Return (x, y) of the center of cell containing provided text 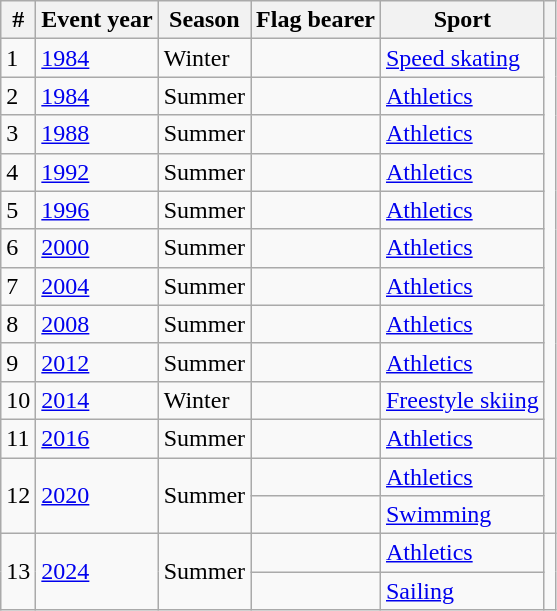
1992 (97, 172)
Swimming (462, 515)
2 (18, 96)
2024 (97, 572)
8 (18, 324)
Season (204, 20)
1988 (97, 134)
4 (18, 172)
11 (18, 438)
7 (18, 286)
3 (18, 134)
10 (18, 400)
Sport (462, 20)
# (18, 20)
2016 (97, 438)
5 (18, 210)
Event year (97, 20)
2008 (97, 324)
1996 (97, 210)
2014 (97, 400)
13 (18, 572)
2020 (97, 496)
9 (18, 362)
2000 (97, 248)
2004 (97, 286)
Sailing (462, 591)
2012 (97, 362)
Speed skating (462, 58)
Freestyle skiing (462, 400)
Flag bearer (316, 20)
6 (18, 248)
12 (18, 496)
1 (18, 58)
